For the text-containing cell, return its midpoint in [x, y] coordinate format. 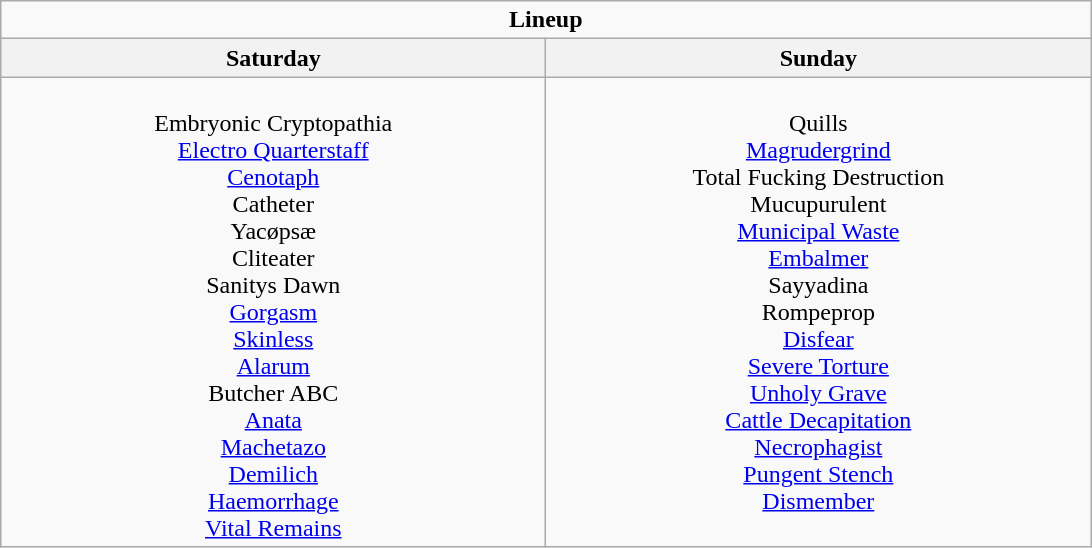
Saturday [274, 58]
Sunday [818, 58]
Lineup [546, 20]
